Extract the [X, Y] coordinate from the center of the cell holding the provided text.  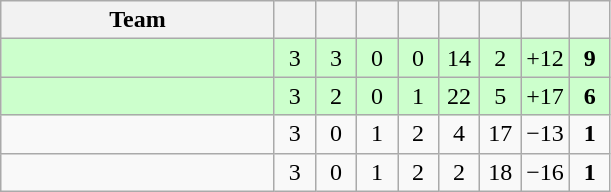
+17 [546, 96]
5 [500, 96]
18 [500, 172]
4 [460, 134]
14 [460, 58]
Team [138, 20]
9 [590, 58]
+12 [546, 58]
−13 [546, 134]
17 [500, 134]
−16 [546, 172]
6 [590, 96]
22 [460, 96]
